Identify which cell holds the provided text, then report its (x, y) central coordinate. 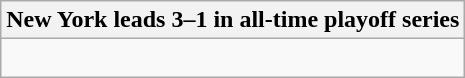
New York leads 3–1 in all-time playoff series (233, 20)
